Return [X, Y] of the center of cell containing provided text 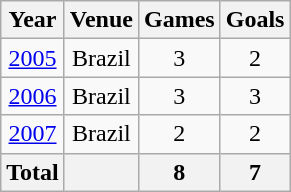
2006 [33, 96]
2007 [33, 134]
Venue [101, 20]
Goals [255, 20]
2005 [33, 58]
8 [179, 172]
Year [33, 20]
Total [33, 172]
Games [179, 20]
7 [255, 172]
